From the cell containing the given text, extract its center point as (x, y) coordinate. 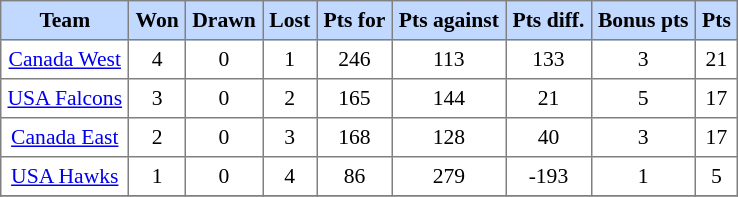
USA Falcons (65, 98)
279 (449, 176)
Pts for (354, 20)
USA Hawks (65, 176)
165 (354, 98)
Pts (716, 20)
Bonus pts (643, 20)
113 (449, 60)
Team (65, 20)
Pts against (449, 20)
168 (354, 138)
Won (158, 20)
Canada East (65, 138)
Canada West (65, 60)
133 (548, 60)
86 (354, 176)
128 (449, 138)
-193 (548, 176)
Lost (290, 20)
Pts diff. (548, 20)
144 (449, 98)
40 (548, 138)
Drawn (224, 20)
246 (354, 60)
